Return (x, y) of the center of cell containing provided text 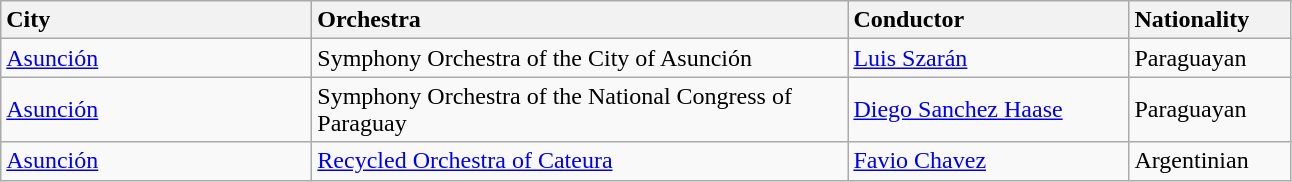
Recycled Orchestra of Cateura (580, 161)
Favio Chavez (988, 161)
Symphony Orchestra of the City of Asunción (580, 58)
Argentinian (1210, 161)
Conductor (988, 20)
Luis Szarán (988, 58)
Nationality (1210, 20)
City (156, 20)
Orchestra (580, 20)
Symphony Orchestra of the National Congress of Paraguay (580, 110)
Diego Sanchez Haase (988, 110)
